Return (X, Y) of the center of cell containing provided text 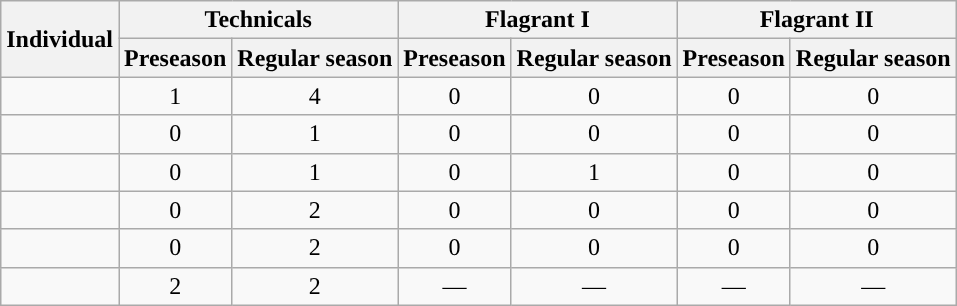
Flagrant II (816, 20)
4 (315, 96)
Individual (60, 39)
Flagrant I (538, 20)
Technicals (258, 20)
